Return (x, y) of the center of cell containing provided text 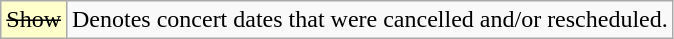
Show (34, 20)
Denotes concert dates that were cancelled and/or rescheduled. (370, 20)
